Scan for the cell matching the given text and deliver its [X, Y] coordinate at center. 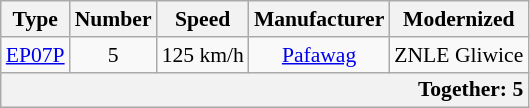
125 km/h [203, 55]
Together: 5 [265, 90]
Type [36, 19]
Manufacturer [319, 19]
Number [114, 19]
ZNLE Gliwice [458, 55]
Speed [203, 19]
EP07P [36, 55]
Modernized [458, 19]
5 [114, 55]
Pafawag [319, 55]
